For the text-containing cell, return its midpoint in (x, y) coordinate format. 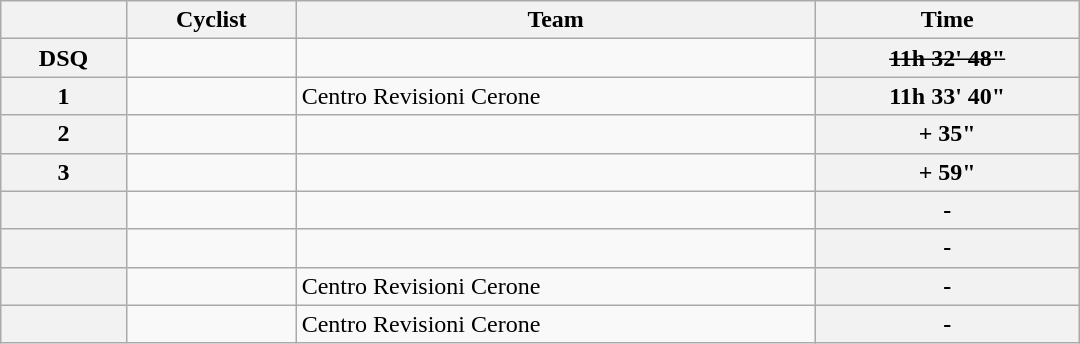
11h 33' 40" (947, 96)
DSQ (64, 58)
3 (64, 172)
Cyclist (211, 20)
1 (64, 96)
Team (556, 20)
+ 35" (947, 134)
Time (947, 20)
11h 32' 48" (947, 58)
2 (64, 134)
+ 59" (947, 172)
